Output the (X, Y) coordinate of the center of the cell containing the given text.  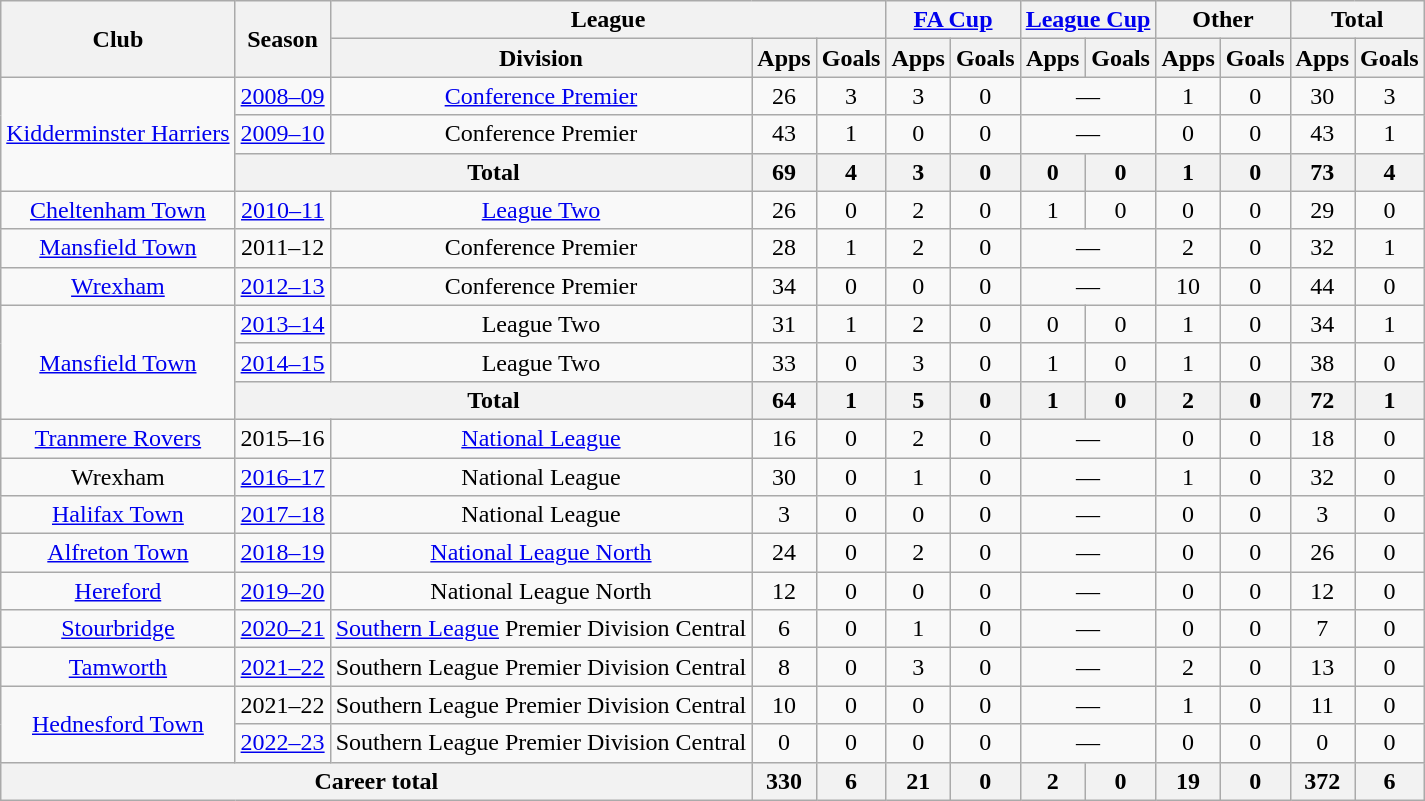
2020–21 (282, 629)
Alfreton Town (118, 553)
2012–13 (282, 286)
Career total (376, 781)
2018–19 (282, 553)
FA Cup (953, 20)
64 (784, 400)
Division (541, 58)
31 (784, 324)
21 (918, 781)
2016–17 (282, 477)
Hednesford Town (118, 724)
18 (1322, 438)
Stourbridge (118, 629)
Club (118, 39)
2013–14 (282, 324)
38 (1322, 362)
League Cup (1088, 20)
33 (784, 362)
2011–12 (282, 248)
29 (1322, 210)
2015–16 (282, 438)
Other (1223, 20)
2017–18 (282, 515)
Cheltenham Town (118, 210)
Tamworth (118, 667)
11 (1322, 705)
24 (784, 553)
13 (1322, 667)
372 (1322, 781)
8 (784, 667)
Kidderminster Harriers (118, 134)
19 (1188, 781)
Hereford (118, 591)
73 (1322, 172)
69 (784, 172)
2019–20 (282, 591)
2009–10 (282, 134)
Season (282, 39)
Tranmere Rovers (118, 438)
2010–11 (282, 210)
44 (1322, 286)
League (608, 20)
72 (1322, 400)
28 (784, 248)
7 (1322, 629)
2014–15 (282, 362)
Halifax Town (118, 515)
16 (784, 438)
2022–23 (282, 743)
330 (784, 781)
5 (918, 400)
2008–09 (282, 96)
